Find where the given text appears and provide that cell's center as [x, y] coordinate. 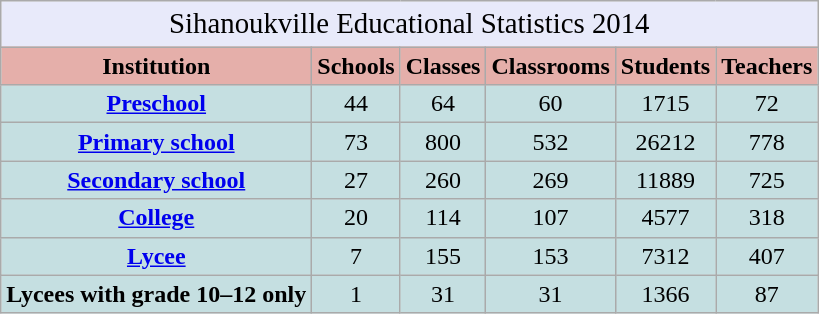
Sihanoukville Educational Statistics 2014 [410, 24]
Classrooms [550, 66]
27 [356, 180]
4577 [665, 218]
Institution [156, 66]
260 [443, 180]
Lycee [156, 256]
Students [665, 66]
725 [767, 180]
778 [767, 142]
20 [356, 218]
Teachers [767, 66]
1366 [665, 294]
Preschool [156, 104]
73 [356, 142]
7 [356, 256]
44 [356, 104]
Lycees with grade 10–12 only [156, 294]
Schools [356, 66]
532 [550, 142]
Classes [443, 66]
318 [767, 218]
153 [550, 256]
Primary school [156, 142]
87 [767, 294]
11889 [665, 180]
Secondary school [156, 180]
64 [443, 104]
107 [550, 218]
407 [767, 256]
269 [550, 180]
College [156, 218]
1715 [665, 104]
800 [443, 142]
60 [550, 104]
1 [356, 294]
7312 [665, 256]
72 [767, 104]
155 [443, 256]
26212 [665, 142]
114 [443, 218]
